Scan for the cell matching the given text and deliver its (x, y) coordinate at center. 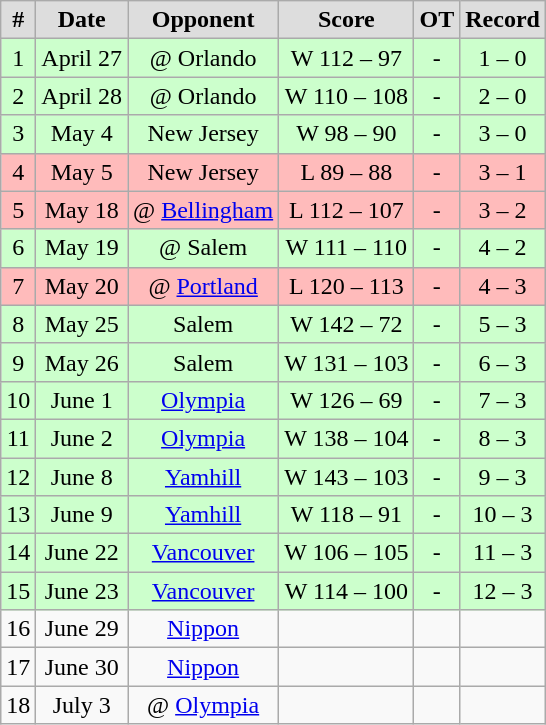
14 (18, 553)
3 – 0 (503, 134)
W 143 – 103 (346, 477)
W 112 – 97 (346, 58)
8 – 3 (503, 438)
July 3 (82, 705)
2 – 0 (503, 96)
9 (18, 362)
13 (18, 515)
4 – 2 (503, 248)
June 29 (82, 629)
12 (18, 477)
Date (82, 20)
5 – 3 (503, 324)
3 (18, 134)
June 22 (82, 553)
15 (18, 591)
W 142 – 72 (346, 324)
12 – 3 (503, 591)
W 138 – 104 (346, 438)
4 (18, 172)
W 131 – 103 (346, 362)
10 (18, 400)
L 112 – 107 (346, 210)
10 – 3 (503, 515)
4 – 3 (503, 286)
May 19 (82, 248)
@ Salem (204, 248)
June 23 (82, 591)
May 26 (82, 362)
7 – 3 (503, 400)
W 126 – 69 (346, 400)
W 118 – 91 (346, 515)
7 (18, 286)
June 9 (82, 515)
May 5 (82, 172)
L 89 – 88 (346, 172)
W 110 – 108 (346, 96)
@ Olympia (204, 705)
16 (18, 629)
June 8 (82, 477)
W 114 – 100 (346, 591)
W 111 – 110 (346, 248)
9 – 3 (503, 477)
1 – 0 (503, 58)
18 (18, 705)
May 20 (82, 286)
@ Bellingham (204, 210)
May 18 (82, 210)
Opponent (204, 20)
L 120 – 113 (346, 286)
OT (437, 20)
6 – 3 (503, 362)
April 28 (82, 96)
6 (18, 248)
May 25 (82, 324)
3 – 1 (503, 172)
Score (346, 20)
May 4 (82, 134)
W 98 – 90 (346, 134)
@ Portland (204, 286)
June 2 (82, 438)
11 – 3 (503, 553)
June 30 (82, 667)
5 (18, 210)
Record (503, 20)
# (18, 20)
8 (18, 324)
17 (18, 667)
June 1 (82, 400)
2 (18, 96)
W 106 – 105 (346, 553)
3 – 2 (503, 210)
April 27 (82, 58)
1 (18, 58)
11 (18, 438)
